Pinpoint the cell where the given text exists, returning its [X, Y] midpoint coordinate. 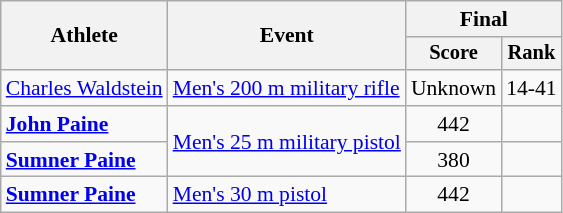
Men's 200 m military rifle [287, 88]
Men's 25 m military pistol [287, 142]
Men's 30 m pistol [287, 195]
Event [287, 36]
Athlete [84, 36]
Final [484, 19]
380 [454, 160]
Unknown [454, 88]
Rank [531, 54]
14-41 [531, 88]
John Paine [84, 124]
Charles Waldstein [84, 88]
Score [454, 54]
